Scan for the cell matching the given text and deliver its (x, y) coordinate at center. 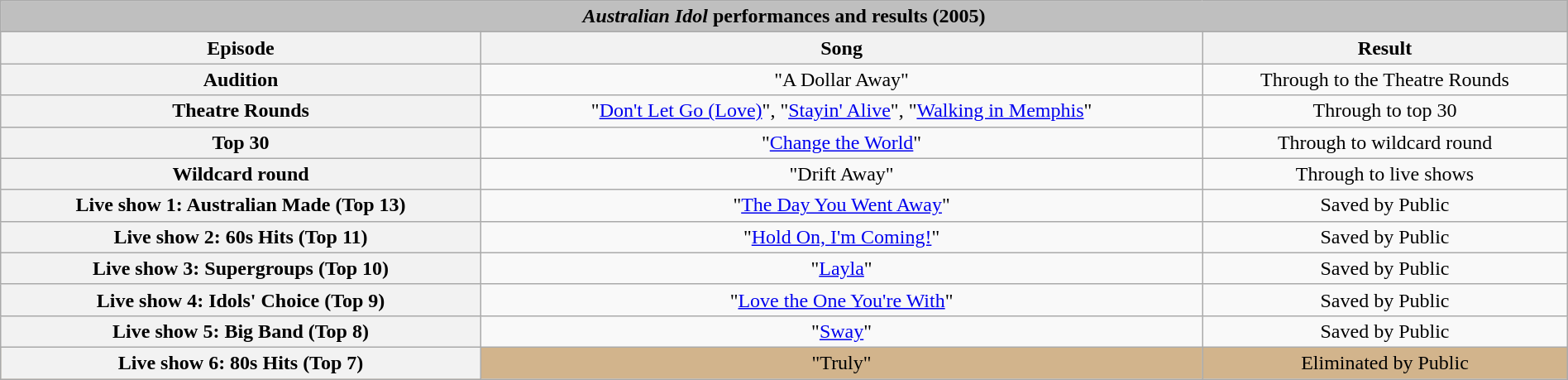
"A Dollar Away" (841, 79)
Through to wildcard round (1384, 142)
"Hold On, I'm Coming!" (841, 237)
Live show 1: Australian Made (Top 13) (241, 205)
Result (1384, 48)
Theatre Rounds (241, 111)
Australian Idol performances and results (2005) (784, 17)
Live show 3: Supergroups (Top 10) (241, 268)
"The Day You Went Away" (841, 205)
Eliminated by Public (1384, 363)
Episode (241, 48)
Live show 6: 80s Hits (Top 7) (241, 363)
Top 30 (241, 142)
"Don't Let Go (Love)", "Stayin' Alive", "Walking in Memphis" (841, 111)
"Love the One You're With" (841, 300)
Through to the Theatre Rounds (1384, 79)
"Truly" (841, 363)
"Drift Away" (841, 174)
"Layla" (841, 268)
"Sway" (841, 331)
"Change the World" (841, 142)
Live show 4: Idols' Choice (Top 9) (241, 300)
Through to top 30 (1384, 111)
Live show 2: 60s Hits (Top 11) (241, 237)
Through to live shows (1384, 174)
Wildcard round (241, 174)
Song (841, 48)
Audition (241, 79)
Live show 5: Big Band (Top 8) (241, 331)
